Detect which cell encompasses the target text, then output its (x, y) center coordinate. 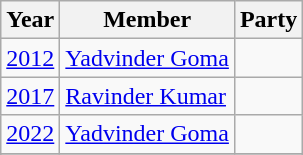
2022 (30, 134)
Ravinder Kumar (148, 96)
2017 (30, 96)
Member (148, 20)
Year (30, 20)
2012 (30, 58)
Party (268, 20)
